Scan for the cell matching the given text and deliver its (x, y) coordinate at center. 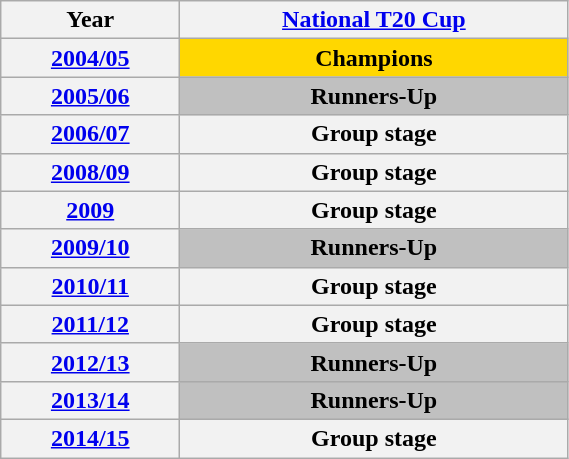
2006/07 (90, 134)
2013/14 (90, 400)
2010/11 (90, 286)
Champions (374, 58)
Year (90, 20)
2008/09 (90, 172)
National T20 Cup (374, 20)
2004/05 (90, 58)
2014/15 (90, 438)
2009 (90, 210)
2009/10 (90, 248)
2012/13 (90, 362)
2005/06 (90, 96)
2011/12 (90, 324)
